Return the [X, Y] coordinate for the center point of the cell that contains the specified text.  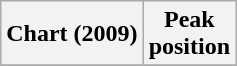
Chart (2009) [72, 34]
Peakposition [189, 34]
